Capture the cell that displays the provided text and extract its (x, y) central coordinate. 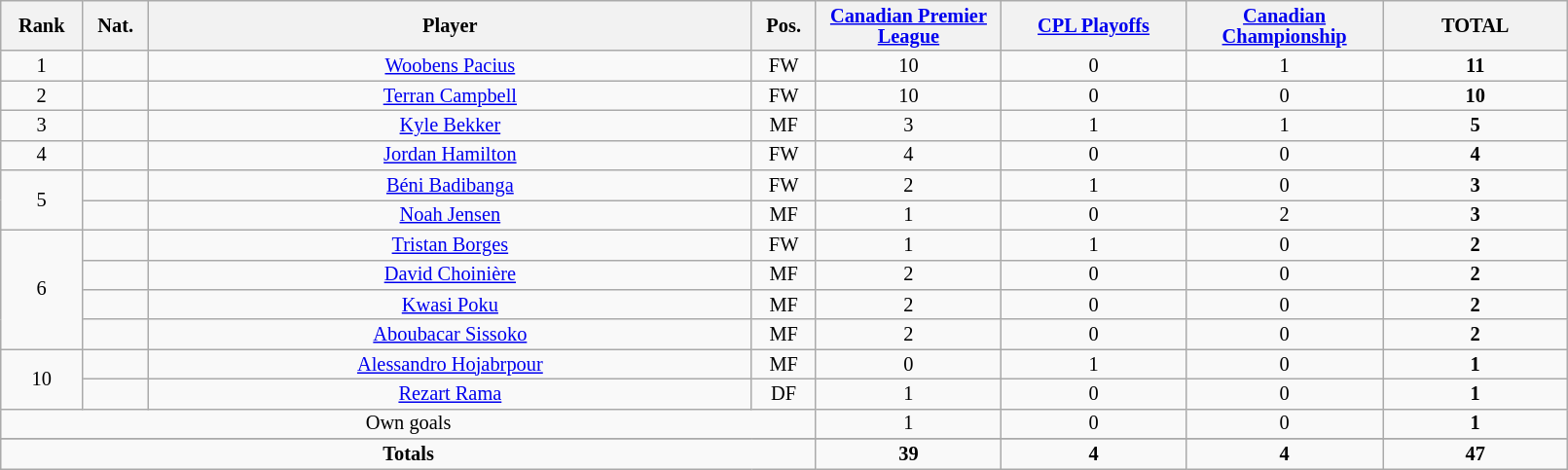
Totals (409, 453)
TOTAL (1476, 25)
Player (450, 25)
Kwasi Poku (450, 304)
Nat. (116, 25)
11 (1476, 66)
Kyle Bekker (450, 125)
Own goals (409, 424)
Jordan Hamilton (450, 156)
Rezart Rama (450, 393)
Woobens Pacius (450, 66)
6 (42, 290)
Aboubacar Sissoko (450, 335)
CPL Playoffs (1094, 25)
39 (908, 453)
Tristan Borges (450, 245)
Canadian Premier League (908, 25)
Béni Badibanga (450, 185)
Terran Campbell (450, 95)
David Choinière (450, 274)
Noah Jensen (450, 214)
Canadian Championship (1285, 25)
Alessandro Hojabrpour (450, 364)
Rank (42, 25)
47 (1476, 453)
Pos. (784, 25)
DF (784, 393)
